Provide the [x, y] coordinate of the cell's center where the given text is located.  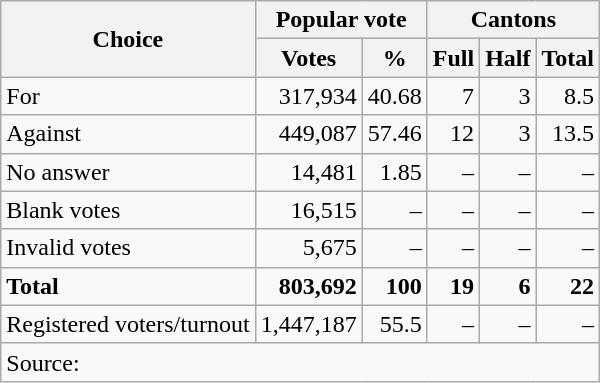
1.85 [394, 172]
57.46 [394, 134]
16,515 [308, 210]
55.5 [394, 324]
Source: [300, 362]
Blank votes [128, 210]
803,692 [308, 286]
317,934 [308, 96]
6 [508, 286]
For [128, 96]
7 [453, 96]
Half [508, 58]
Choice [128, 39]
449,087 [308, 134]
Votes [308, 58]
5,675 [308, 248]
8.5 [568, 96]
22 [568, 286]
% [394, 58]
No answer [128, 172]
Against [128, 134]
Registered voters/turnout [128, 324]
Popular vote [341, 20]
1,447,187 [308, 324]
12 [453, 134]
13.5 [568, 134]
Full [453, 58]
100 [394, 286]
19 [453, 286]
40.68 [394, 96]
Cantons [513, 20]
14,481 [308, 172]
Invalid votes [128, 248]
